Determine the (X, Y) coordinate at the center of the cell enclosing the given text.  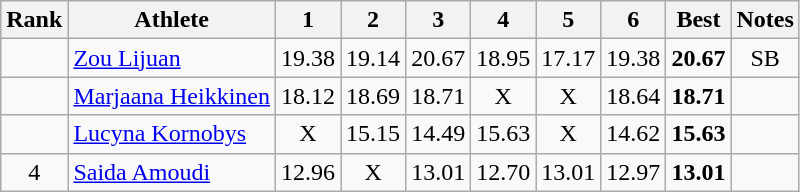
SB (765, 58)
2 (374, 20)
19.14 (374, 58)
Notes (765, 20)
Saida Amoudi (172, 172)
17.17 (568, 58)
15.15 (374, 134)
Lucyna Kornobys (172, 134)
Athlete (172, 20)
Zou Lijuan (172, 58)
14.49 (438, 134)
12.70 (504, 172)
18.95 (504, 58)
5 (568, 20)
18.12 (308, 96)
Best (698, 20)
14.62 (634, 134)
6 (634, 20)
18.69 (374, 96)
Rank (34, 20)
12.97 (634, 172)
12.96 (308, 172)
18.64 (634, 96)
3 (438, 20)
Marjaana Heikkinen (172, 96)
1 (308, 20)
